Capture the cell that displays the provided text and extract its [X, Y] central coordinate. 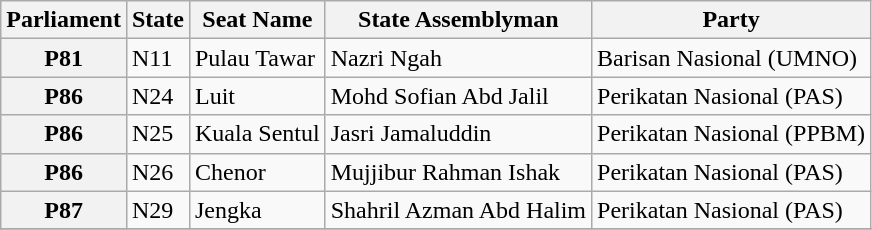
Perikatan Nasional (PPBM) [732, 134]
Mohd Sofian Abd Jalil [458, 96]
N29 [158, 210]
Pulau Tawar [257, 58]
Parliament [64, 20]
Jengka [257, 210]
Chenor [257, 172]
State [158, 20]
Seat Name [257, 20]
Kuala Sentul [257, 134]
Nazri Ngah [458, 58]
Shahril Azman Abd Halim [458, 210]
State Assemblyman [458, 20]
Jasri Jamaluddin [458, 134]
Barisan Nasional (UMNO) [732, 58]
P81 [64, 58]
Party [732, 20]
N24 [158, 96]
N11 [158, 58]
N26 [158, 172]
P87 [64, 210]
Mujjibur Rahman Ishak [458, 172]
N25 [158, 134]
Luit [257, 96]
